Determine the (X, Y) coordinate at the center of the cell enclosing the given text.  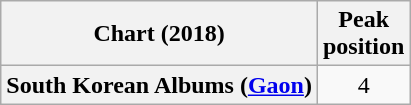
4 (363, 85)
South Korean Albums (Gaon) (160, 85)
Peak position (363, 34)
Chart (2018) (160, 34)
